Return [X, Y] of the center of cell containing provided text 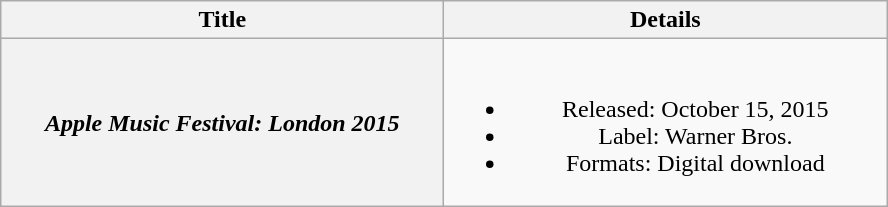
Details [666, 20]
Apple Music Festival: London 2015 [222, 122]
Released: October 15, 2015Label: Warner Bros.Formats: Digital download [666, 122]
Title [222, 20]
